Find where the given text appears and provide that cell's center as (X, Y) coordinate. 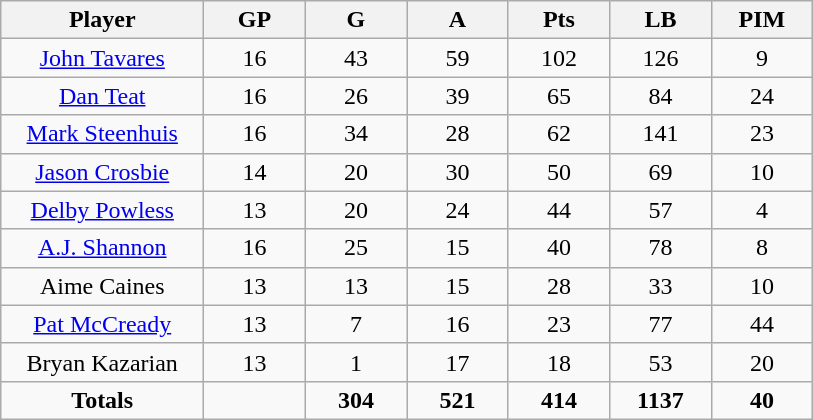
Delby Powless (102, 210)
17 (458, 362)
43 (356, 58)
Aime Caines (102, 286)
Totals (102, 400)
33 (660, 286)
G (356, 20)
34 (356, 134)
14 (254, 172)
A (458, 20)
A.J. Shannon (102, 248)
77 (660, 324)
78 (660, 248)
Mark Steenhuis (102, 134)
9 (762, 58)
Pts (558, 20)
Pat McCready (102, 324)
26 (356, 96)
65 (558, 96)
PIM (762, 20)
Jason Crosbie (102, 172)
57 (660, 210)
521 (458, 400)
141 (660, 134)
39 (458, 96)
Bryan Kazarian (102, 362)
25 (356, 248)
102 (558, 58)
30 (458, 172)
Player (102, 20)
62 (558, 134)
Dan Teat (102, 96)
126 (660, 58)
1137 (660, 400)
59 (458, 58)
8 (762, 248)
69 (660, 172)
1 (356, 362)
7 (356, 324)
LB (660, 20)
4 (762, 210)
84 (660, 96)
53 (660, 362)
John Tavares (102, 58)
18 (558, 362)
414 (558, 400)
304 (356, 400)
50 (558, 172)
GP (254, 20)
